Determine the [X, Y] coordinate at the center of the cell enclosing the given text.  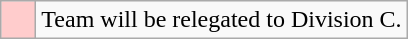
Team will be relegated to Division C. [222, 20]
